Pinpoint the cell where the given text exists, returning its (x, y) midpoint coordinate. 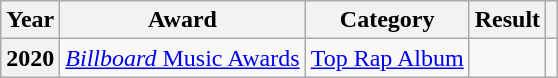
Billboard Music Awards (182, 58)
Category (387, 20)
2020 (30, 58)
Year (30, 20)
Result (507, 20)
Top Rap Album (387, 58)
Award (182, 20)
